Pinpoint the cell where the given text exists, returning its [x, y] midpoint coordinate. 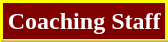
Coaching Staff [84, 22]
